Find where the given text appears and provide that cell's center as (X, Y) coordinate. 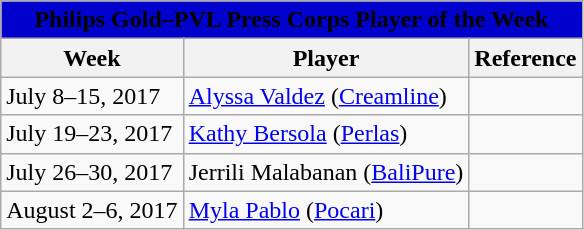
Week (92, 58)
July 8–15, 2017 (92, 96)
July 19–23, 2017 (92, 134)
Alyssa Valdez (Creamline) (326, 96)
Kathy Bersola (Perlas) (326, 134)
August 2–6, 2017 (92, 210)
Reference (526, 58)
Myla Pablo (Pocari) (326, 210)
Philips Gold–PVL Press Corps Player of the Week (292, 20)
July 26–30, 2017 (92, 172)
Jerrili Malabanan (BaliPure) (326, 172)
Player (326, 58)
